Capture the cell that displays the provided text and extract its [x, y] central coordinate. 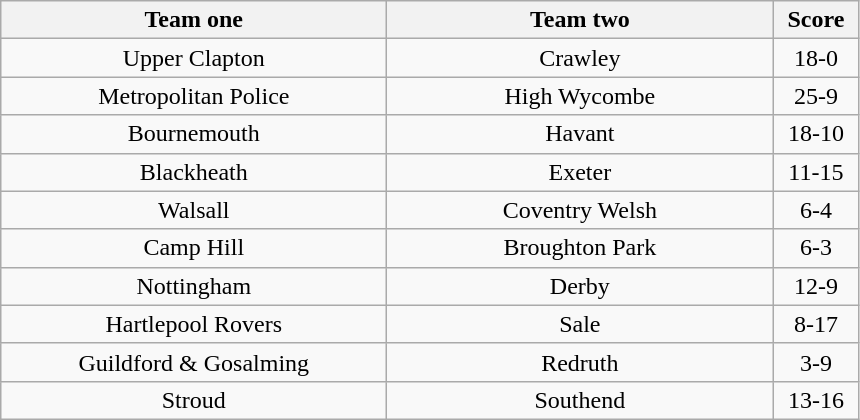
Nottingham [194, 286]
18-0 [816, 58]
8-17 [816, 324]
Sale [580, 324]
Havant [580, 134]
18-10 [816, 134]
High Wycombe [580, 96]
Bournemouth [194, 134]
Exeter [580, 172]
Team one [194, 20]
Crawley [580, 58]
Stroud [194, 400]
Team two [580, 20]
Blackheath [194, 172]
6-4 [816, 210]
11-15 [816, 172]
Walsall [194, 210]
Score [816, 20]
Southend [580, 400]
25-9 [816, 96]
13-16 [816, 400]
Guildford & Gosalming [194, 362]
3-9 [816, 362]
Broughton Park [580, 248]
12-9 [816, 286]
Upper Clapton [194, 58]
Camp Hill [194, 248]
Metropolitan Police [194, 96]
Coventry Welsh [580, 210]
Redruth [580, 362]
6-3 [816, 248]
Hartlepool Rovers [194, 324]
Derby [580, 286]
